Detect which cell encompasses the target text, then output its (X, Y) center coordinate. 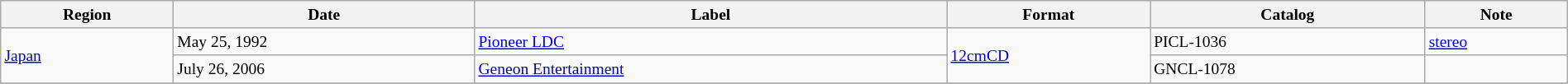
Region (88, 15)
Pioneer LDC (711, 41)
Label (711, 15)
Note (1496, 15)
Japan (88, 56)
July 26, 2006 (324, 69)
Catalog (1288, 15)
Format (1049, 15)
PICL-1036 (1288, 41)
stereo (1496, 41)
Date (324, 15)
May 25, 1992 (324, 41)
GNCL-1078 (1288, 69)
12cmCD (1049, 56)
Geneon Entertainment (711, 69)
